Search for the cell housing the specified text and yield its [X, Y] center coordinate. 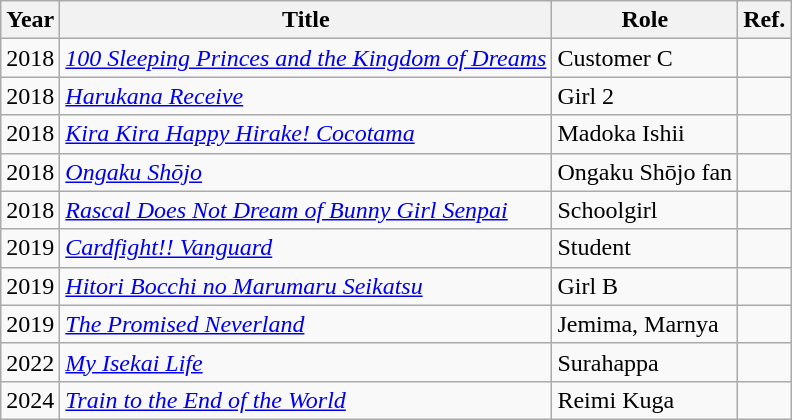
Girl B [645, 286]
Customer C [645, 58]
Year [30, 20]
Student [645, 248]
Reimi Kuga [645, 400]
Girl 2 [645, 96]
Madoka Ishii [645, 134]
Jemima, Marnya [645, 324]
Ongaku Shōjo [306, 172]
Harukana Receive [306, 96]
Ref. [764, 20]
Rascal Does Not Dream of Bunny Girl Senpai [306, 210]
2022 [30, 362]
Kira Kira Happy Hirake! Cocotama [306, 134]
Title [306, 20]
Surahappa [645, 362]
100 Sleeping Princes and the Kingdom of Dreams [306, 58]
Ongaku Shōjo fan [645, 172]
The Promised Neverland [306, 324]
Role [645, 20]
Schoolgirl [645, 210]
2024 [30, 400]
Hitori Bocchi no Marumaru Seikatsu [306, 286]
Train to the End of the World [306, 400]
My Isekai Life [306, 362]
Cardfight!! Vanguard [306, 248]
